Extract the (X, Y) coordinate from the center of the cell holding the provided text.  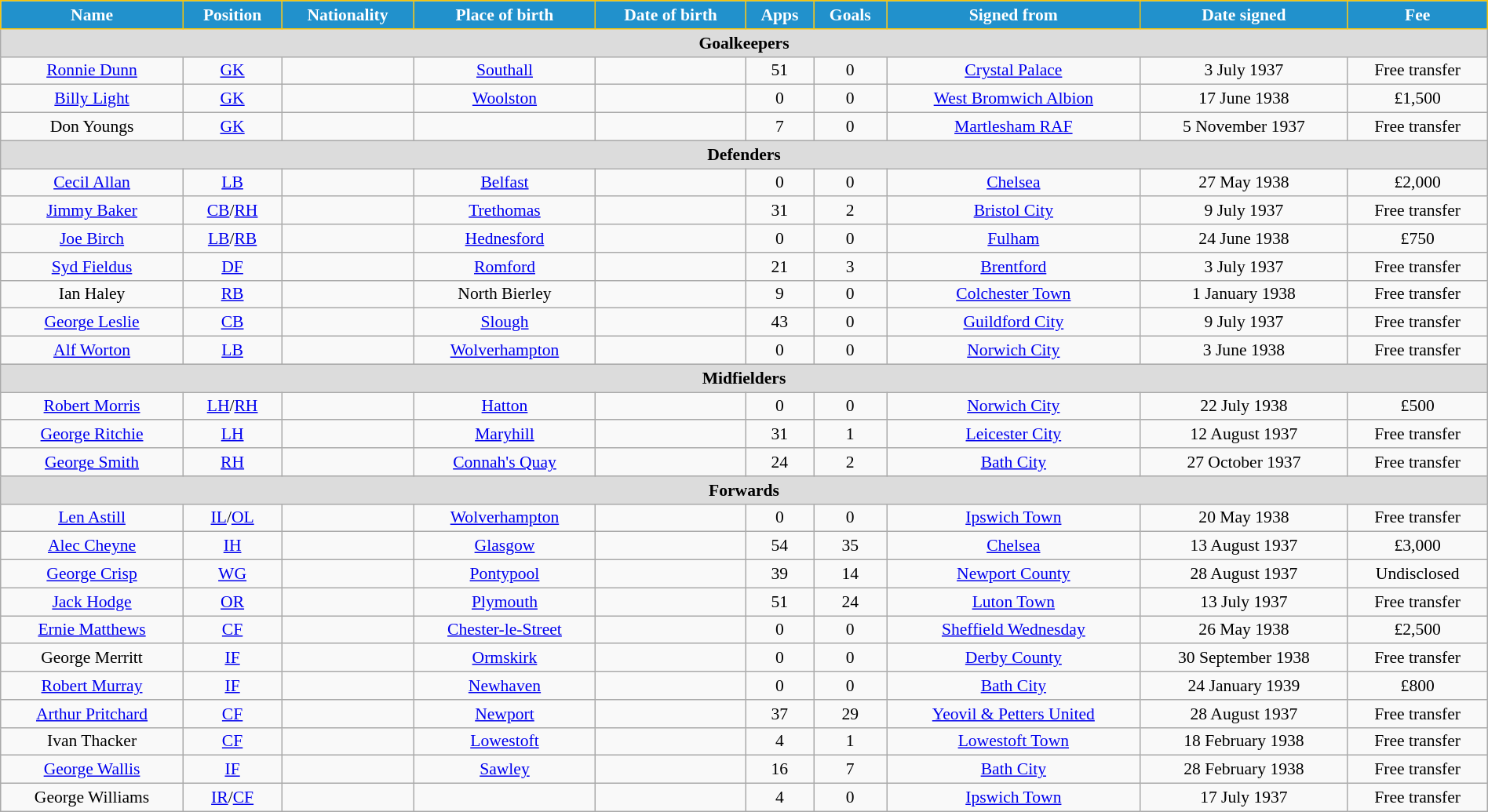
26 May 1938 (1244, 630)
Alf Worton (93, 351)
RB (232, 294)
5 November 1937 (1244, 127)
DF (232, 267)
Ivan Thacker (93, 741)
Plymouth (505, 602)
Sheffield Wednesday (1014, 630)
18 February 1938 (1244, 741)
Date of birth (670, 15)
13 July 1937 (1244, 602)
12 August 1937 (1244, 435)
17 July 1937 (1244, 798)
Forwards (744, 490)
Sawley (505, 770)
Ronnie Dunn (93, 71)
Newhaven (505, 686)
£500 (1417, 406)
Lowestoft Town (1014, 741)
1 January 1938 (1244, 294)
Undisclosed (1417, 574)
Hednesford (505, 239)
£1,500 (1417, 99)
9 (779, 294)
LH (232, 435)
LH/RH (232, 406)
Cecil Allan (93, 183)
Ernie Matthews (93, 630)
LB/RB (232, 239)
16 (779, 770)
West Bromwich Albion (1014, 99)
27 May 1938 (1244, 183)
28 February 1938 (1244, 770)
Brentford (1014, 267)
Belfast (505, 183)
13 August 1937 (1244, 546)
39 (779, 574)
Trethomas (505, 211)
Romford (505, 267)
24 January 1939 (1244, 686)
CB (232, 322)
Name (93, 15)
Ian Haley (93, 294)
Jimmy Baker (93, 211)
Date signed (1244, 15)
Connah's Quay (505, 462)
WG (232, 574)
George Merritt (93, 658)
Newport (505, 714)
Slough (505, 322)
Len Astill (93, 518)
Luton Town (1014, 602)
54 (779, 546)
30 September 1938 (1244, 658)
3 June 1938 (1244, 351)
20 May 1938 (1244, 518)
George Smith (93, 462)
George Leslie (93, 322)
Robert Morris (93, 406)
OR (232, 602)
17 June 1938 (1244, 99)
Ormskirk (505, 658)
Robert Murray (93, 686)
Bristol City (1014, 211)
Fee (1417, 15)
Place of birth (505, 15)
Fulham (1014, 239)
Woolston (505, 99)
Martlesham RAF (1014, 127)
Billy Light (93, 99)
Derby County (1014, 658)
IL/OL (232, 518)
Chester-le-Street (505, 630)
21 (779, 267)
27 October 1937 (1244, 462)
Crystal Palace (1014, 71)
Joe Birch (93, 239)
29 (851, 714)
IH (232, 546)
22 July 1938 (1244, 406)
North Bierley (505, 294)
George Williams (93, 798)
Newport County (1014, 574)
£800 (1417, 686)
£2,000 (1417, 183)
CB/RH (232, 211)
Syd Fieldus (93, 267)
Alec Cheyne (93, 546)
Southall (505, 71)
3 (851, 267)
Jack Hodge (93, 602)
£750 (1417, 239)
Lowestoft (505, 741)
Position (232, 15)
George Ritchie (93, 435)
Midfielders (744, 378)
37 (779, 714)
Arthur Pritchard (93, 714)
Hatton (505, 406)
George Wallis (93, 770)
24 June 1938 (1244, 239)
Pontypool (505, 574)
IR/CF (232, 798)
35 (851, 546)
Glasgow (505, 546)
Colchester Town (1014, 294)
Don Youngs (93, 127)
Goalkeepers (744, 43)
George Crisp (93, 574)
Defenders (744, 155)
Yeovil & Petters United (1014, 714)
Signed from (1014, 15)
43 (779, 322)
Guildford City (1014, 322)
Maryhill (505, 435)
14 (851, 574)
£3,000 (1417, 546)
RH (232, 462)
Nationality (348, 15)
Leicester City (1014, 435)
Goals (851, 15)
£2,500 (1417, 630)
Apps (779, 15)
